From the cell containing the given text, extract its center point as [x, y] coordinate. 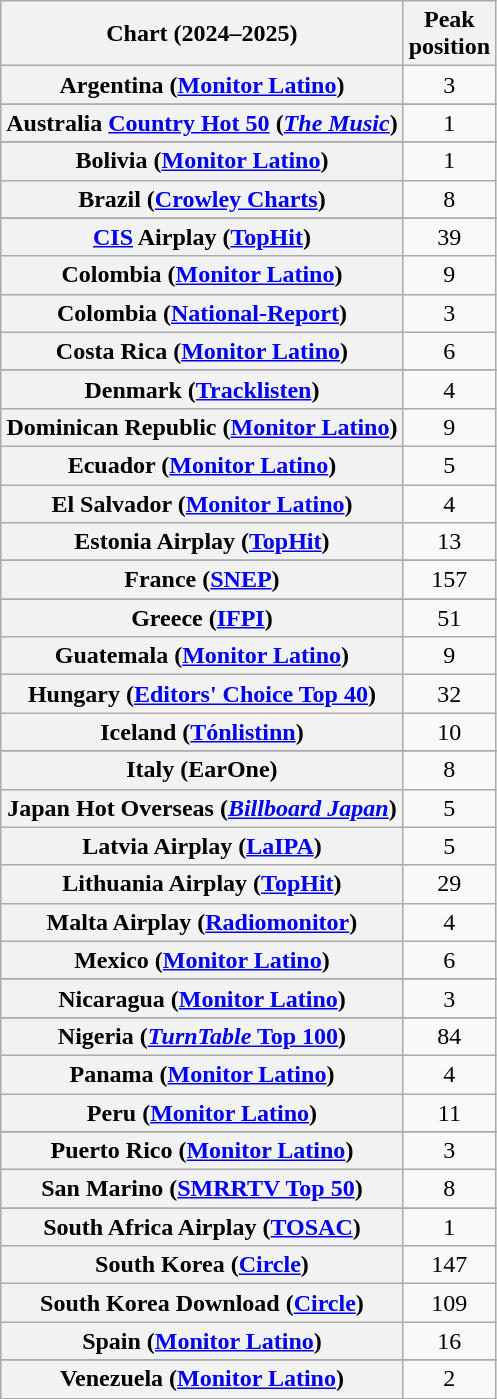
Dominican Republic (Monitor Latino) [202, 427]
Mexico (Monitor Latino) [202, 960]
Venezuela (Monitor Latino) [202, 1379]
16 [449, 1341]
Argentina (Monitor Latino) [202, 85]
Peru (Monitor Latino) [202, 1113]
32 [449, 694]
CIS Airplay (TopHit) [202, 237]
11 [449, 1113]
Panama (Monitor Latino) [202, 1074]
147 [449, 1265]
Guatemala (Monitor Latino) [202, 656]
Chart (2024–2025) [202, 34]
Denmark (Tracklisten) [202, 389]
Estonia Airplay (TopHit) [202, 542]
51 [449, 618]
Nicaragua (Monitor Latino) [202, 998]
South Korea (Circle) [202, 1265]
Colombia (Monitor Latino) [202, 275]
Spain (Monitor Latino) [202, 1341]
Hungary (Editors' Choice Top 40) [202, 694]
2 [449, 1379]
10 [449, 732]
Malta Airplay (Radiomonitor) [202, 922]
109 [449, 1303]
South Korea Download (Circle) [202, 1303]
Greece (IFPI) [202, 618]
13 [449, 542]
Latvia Airplay (LaIPA) [202, 846]
El Salvador (Monitor Latino) [202, 503]
Puerto Rico (Monitor Latino) [202, 1151]
Iceland (Tónlistinn) [202, 732]
Brazil (Crowley Charts) [202, 199]
Australia Country Hot 50 (The Music) [202, 123]
84 [449, 1036]
Japan Hot Overseas (Billboard Japan) [202, 808]
Nigeria (TurnTable Top 100) [202, 1036]
Peakposition [449, 34]
157 [449, 580]
29 [449, 884]
Bolivia (Monitor Latino) [202, 161]
39 [449, 237]
Lithuania Airplay (TopHit) [202, 884]
Italy (EarOne) [202, 770]
South Africa Airplay (TOSAC) [202, 1227]
Costa Rica (Monitor Latino) [202, 351]
Colombia (National-Report) [202, 313]
Ecuador (Monitor Latino) [202, 465]
France (SNEP) [202, 580]
San Marino (SMRRTV Top 50) [202, 1189]
